Search for the cell housing the specified text and yield its [X, Y] center coordinate. 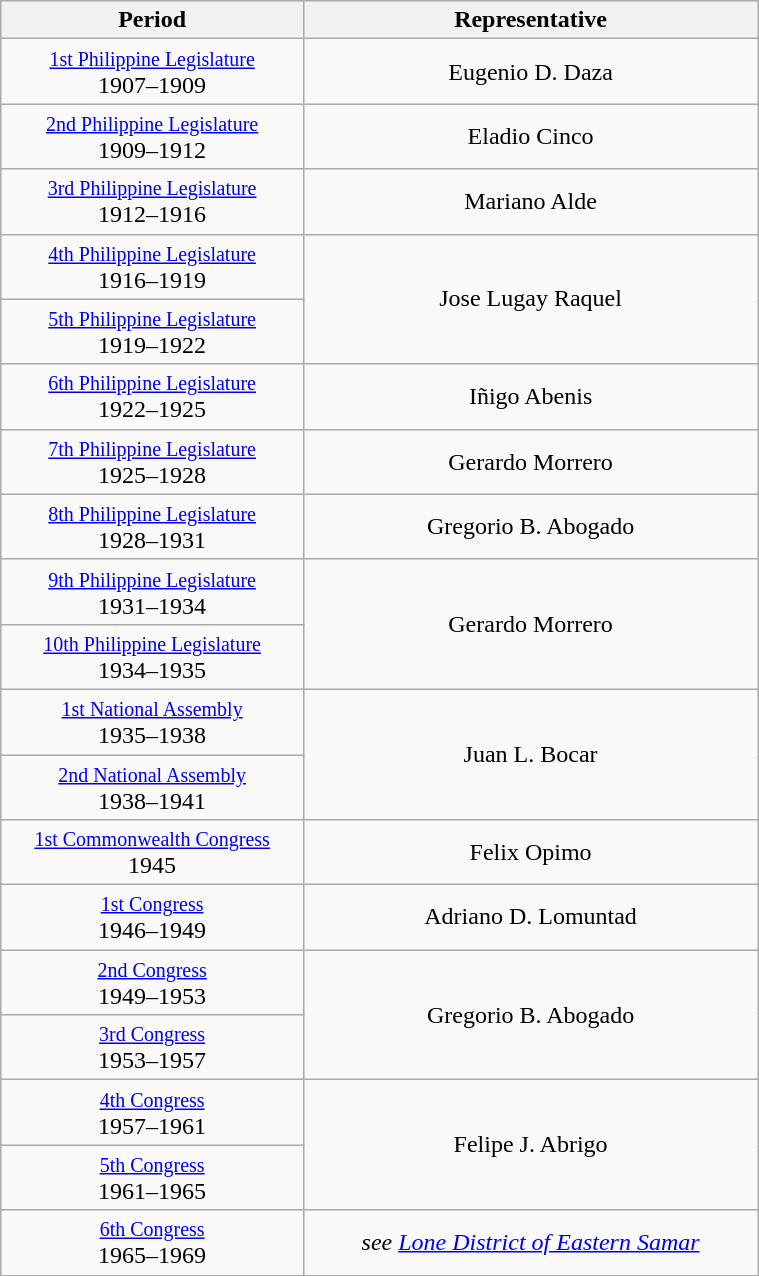
9th Philippine Legislature1931–1934 [152, 592]
Eugenio D. Daza [530, 72]
Period [152, 20]
1st National Assembly1935–1938 [152, 722]
Juan L. Bocar [530, 754]
5th Philippine Legislature1919–1922 [152, 332]
5th Congress1961–1965 [152, 1178]
2nd Philippine Legislature1909–1912 [152, 136]
1st Philippine Legislature1907–1909 [152, 72]
Representative [530, 20]
4th Philippine Legislature1916–1919 [152, 266]
3rd Philippine Legislature1912–1916 [152, 202]
3rd Congress1953–1957 [152, 1048]
Mariano Alde [530, 202]
6th Congress1965–1969 [152, 1242]
Adriano D. Lomuntad [530, 918]
Jose Lugay Raquel [530, 299]
see Lone District of Eastern Samar [530, 1242]
Eladio Cinco [530, 136]
1st Congress1946–1949 [152, 918]
Iñigo Abenis [530, 396]
2nd Congress1949–1953 [152, 982]
Felipe J. Abrigo [530, 1145]
7th Philippine Legislature1925–1928 [152, 462]
1st Commonwealth Congress1945 [152, 852]
10th Philippine Legislature1934–1935 [152, 656]
2nd National Assembly1938–1941 [152, 786]
8th Philippine Legislature1928–1931 [152, 526]
6th Philippine Legislature1922–1925 [152, 396]
Felix Opimo [530, 852]
4th Congress1957–1961 [152, 1112]
